Output the [X, Y] coordinate of the center of the cell containing the given text.  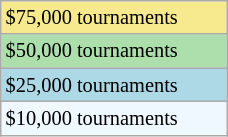
$50,000 tournaments [114, 51]
$10,000 tournaments [114, 118]
$25,000 tournaments [114, 85]
$75,000 tournaments [114, 17]
